Determine the [x, y] coordinate at the center of the cell enclosing the given text.  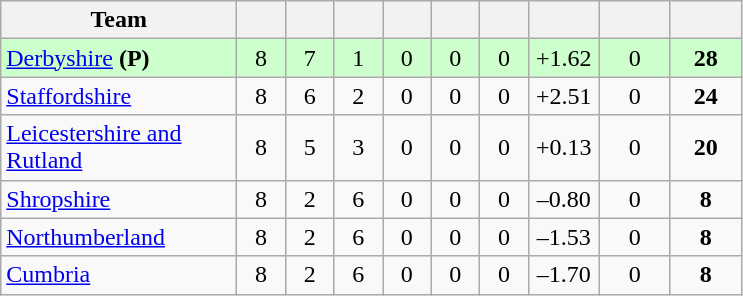
+2.51 [564, 96]
Derbyshire (P) [119, 58]
1 [358, 58]
+0.13 [564, 148]
3 [358, 148]
Leicestershire and Rutland [119, 148]
7 [310, 58]
–1.70 [564, 275]
Cumbria [119, 275]
+1.62 [564, 58]
28 [706, 58]
20 [706, 148]
5 [310, 148]
Shropshire [119, 199]
Northumberland [119, 237]
–0.80 [564, 199]
Staffordshire [119, 96]
–1.53 [564, 237]
Team [119, 20]
24 [706, 96]
